Locate the cell with the specified text and output its [x, y] center coordinate. 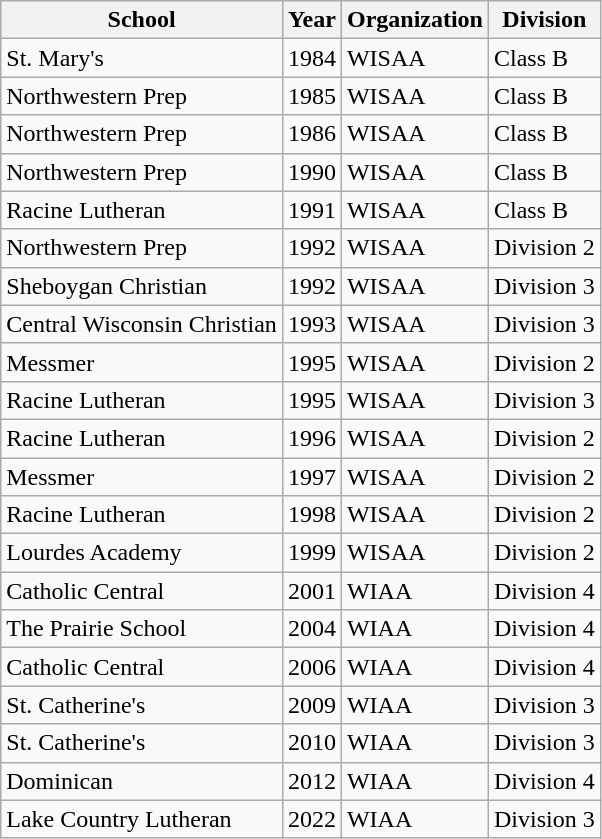
Lourdes Academy [142, 553]
1984 [312, 58]
2006 [312, 667]
1986 [312, 134]
1991 [312, 210]
Year [312, 20]
1990 [312, 172]
Division [545, 20]
Lake Country Lutheran [142, 819]
1997 [312, 477]
1999 [312, 553]
Organization [414, 20]
2001 [312, 591]
2004 [312, 629]
1993 [312, 324]
1996 [312, 438]
2012 [312, 781]
Sheboygan Christian [142, 286]
1985 [312, 96]
1998 [312, 515]
The Prairie School [142, 629]
School [142, 20]
2022 [312, 819]
St. Mary's [142, 58]
2010 [312, 743]
Dominican [142, 781]
Central Wisconsin Christian [142, 324]
2009 [312, 705]
